Search for the cell housing the specified text and yield its [X, Y] center coordinate. 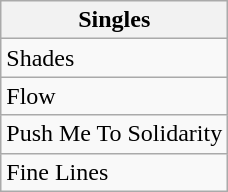
Flow [114, 96]
Fine Lines [114, 172]
Push Me To Solidarity [114, 134]
Singles [114, 20]
Shades [114, 58]
